Return (X, Y) of the center of cell containing provided text 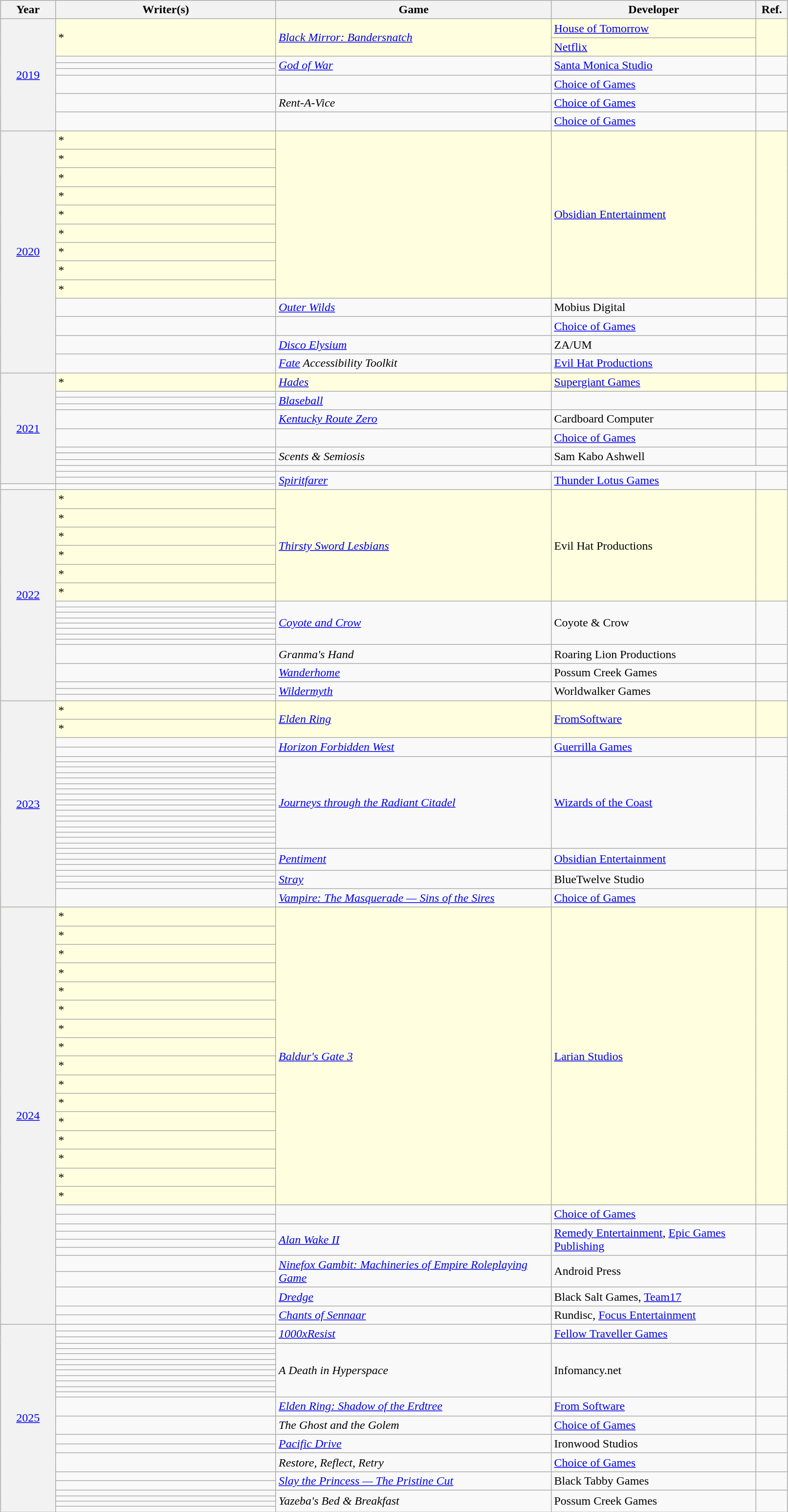
Elden Ring (414, 719)
Slay the Princess — The Pristine Cut (414, 1481)
The Ghost and the Golem (414, 1425)
Restore, Reflect, Retry (414, 1462)
Rent-A-Vice (414, 103)
Developer (654, 10)
Kentucky Route Zero (414, 419)
Black Salt Games, Team17 (654, 1296)
Disco Elysium (414, 345)
Cardboard Computer (654, 419)
Spiritfarer (414, 480)
2025 (28, 1418)
Game (414, 10)
Worldwalker Games (654, 691)
Pentiment (414, 859)
Infomancy.net (654, 1370)
ZA/UM (654, 345)
Roaring Lion Productions (654, 654)
Mobius Digital (654, 308)
Writer(s) (166, 10)
Ironwood Studios (654, 1444)
Year (28, 10)
Santa Monica Studio (654, 66)
Wanderhome (414, 672)
Dredge (414, 1296)
Coyote & Crow (654, 623)
Fellow Traveller Games (654, 1334)
2019 (28, 75)
Outer Wilds (414, 308)
Wizards of the Coast (654, 802)
Larian Studios (654, 1056)
2020 (28, 251)
Guerrilla Games (654, 747)
FromSoftware (654, 719)
Netflix (654, 47)
Stray (414, 879)
From Software (654, 1406)
Wildermyth (414, 691)
Journeys through the Radiant Citadel (414, 802)
God of War (414, 66)
2022 (28, 595)
House of Tomorrow (654, 28)
Rundisc, Focus Entertainment (654, 1315)
Thirsty Sword Lesbians (414, 545)
Elden Ring: Shadow of the Erdtree (414, 1406)
1000xResist (414, 1334)
Vampire: The Masquerade — Sins of the Sires (414, 898)
Blaseball (414, 400)
Sam Kabo Ashwell (654, 456)
Horizon Forbidden West (414, 747)
2023 (28, 804)
Android Press (654, 1271)
Black Tabby Games (654, 1481)
A Death in Hyperspace (414, 1370)
Black Mirror: Bandersnatch (414, 38)
Baldur's Gate 3 (414, 1056)
Remedy Entertainment, Epic Games Publishing (654, 1239)
Scents & Semiosis (414, 456)
Ninefox Gambit: Machineries of Empire Roleplaying Game (414, 1271)
Supergiant Games (654, 382)
Coyote and Crow (414, 623)
BlueTwelve Studio (654, 879)
2021 (28, 428)
Chants of Sennaar (414, 1315)
Yazeba's Bed & Breakfast (414, 1501)
Pacific Drive (414, 1444)
Hades (414, 382)
Fate Accessibility Toolkit (414, 363)
Thunder Lotus Games (654, 480)
2024 (28, 1116)
Alan Wake II (414, 1239)
Granma's Hand (414, 654)
Ref. (772, 10)
